Output the [x, y] coordinate of the center of the cell containing the given text.  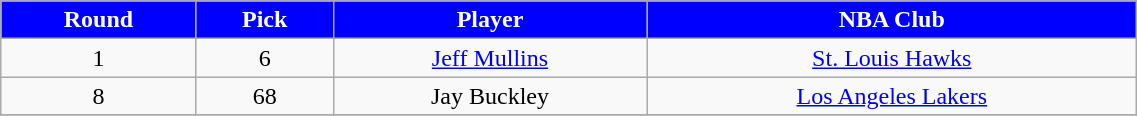
1 [98, 58]
Jay Buckley [490, 96]
St. Louis Hawks [892, 58]
Pick [264, 20]
Player [490, 20]
Jeff Mullins [490, 58]
8 [98, 96]
Los Angeles Lakers [892, 96]
NBA Club [892, 20]
Round [98, 20]
68 [264, 96]
6 [264, 58]
